Pinpoint the cell where the given text exists, returning its [x, y] midpoint coordinate. 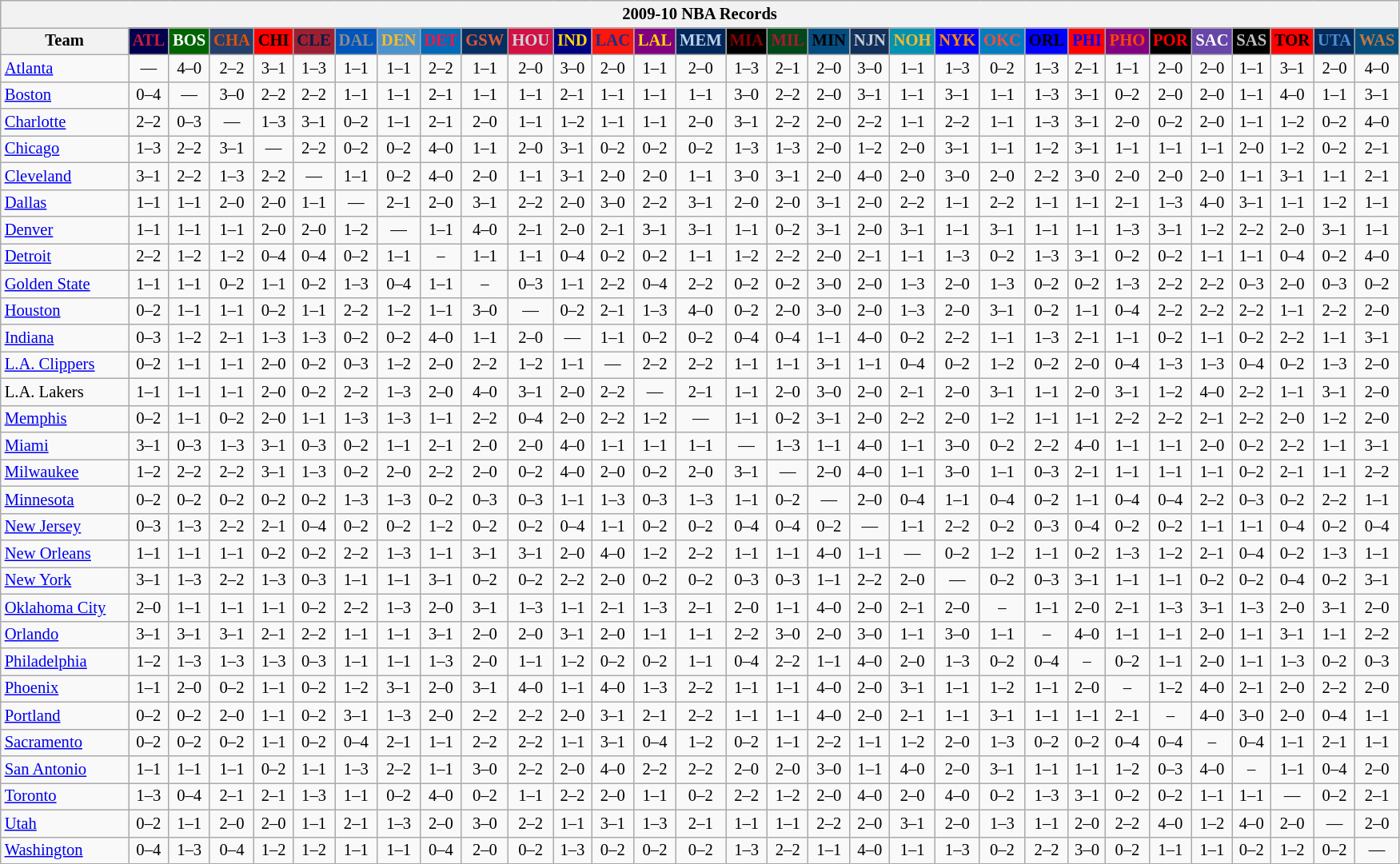
New York [65, 580]
MIN [829, 41]
Dallas [65, 203]
PHO [1127, 41]
BOS [189, 41]
Golden State [65, 284]
Houston [65, 311]
PHI [1087, 41]
ORL [1047, 41]
LAL [655, 41]
HOU [531, 41]
SAS [1251, 41]
DET [441, 41]
Washington [65, 850]
NOH [913, 41]
TOR [1292, 41]
Orlando [65, 635]
Atlanta [65, 68]
CHI [273, 41]
Philadelphia [65, 661]
NYK [957, 41]
Detroit [65, 257]
UTA [1334, 41]
LAC [612, 41]
Chicago [65, 149]
CLE [313, 41]
Milwaukee [65, 472]
L.A. Clippers [65, 364]
OKC [1003, 41]
IND [572, 41]
Indiana [65, 338]
MEM [700, 41]
Phoenix [65, 688]
Oklahoma City [65, 607]
New Orleans [65, 554]
Memphis [65, 419]
ATL [149, 41]
Cleveland [65, 176]
Sacramento [65, 743]
Miami [65, 445]
Team [65, 41]
New Jersey [65, 527]
Portland [65, 715]
SAC [1212, 41]
Boston [65, 95]
WAS [1377, 41]
GSW [485, 41]
Charlotte [65, 122]
NJN [870, 41]
Denver [65, 229]
DEN [398, 41]
MIL [788, 41]
2009-10 NBA Records [700, 14]
Toronto [65, 796]
Minnesota [65, 500]
DAL [357, 41]
Utah [65, 823]
San Antonio [65, 770]
L.A. Lakers [65, 392]
POR [1171, 41]
CHA [232, 41]
MIA [747, 41]
